Provide the (x, y) coordinate of the cell's center where the given text is located.  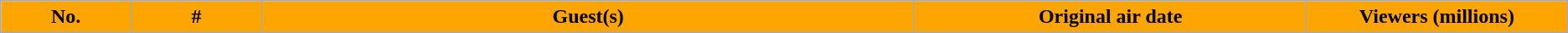
Original air date (1111, 17)
# (197, 17)
Guest(s) (588, 17)
Viewers (millions) (1436, 17)
No. (66, 17)
